Return the (x, y) coordinate for the center point of the cell that contains the specified text.  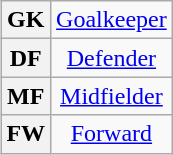
Forward (112, 134)
FW (26, 134)
DF (26, 58)
MF (26, 96)
GK (26, 20)
Goalkeeper (112, 20)
Defender (112, 58)
Midfielder (112, 96)
